Locate the cell with the specified text and output its (x, y) center coordinate. 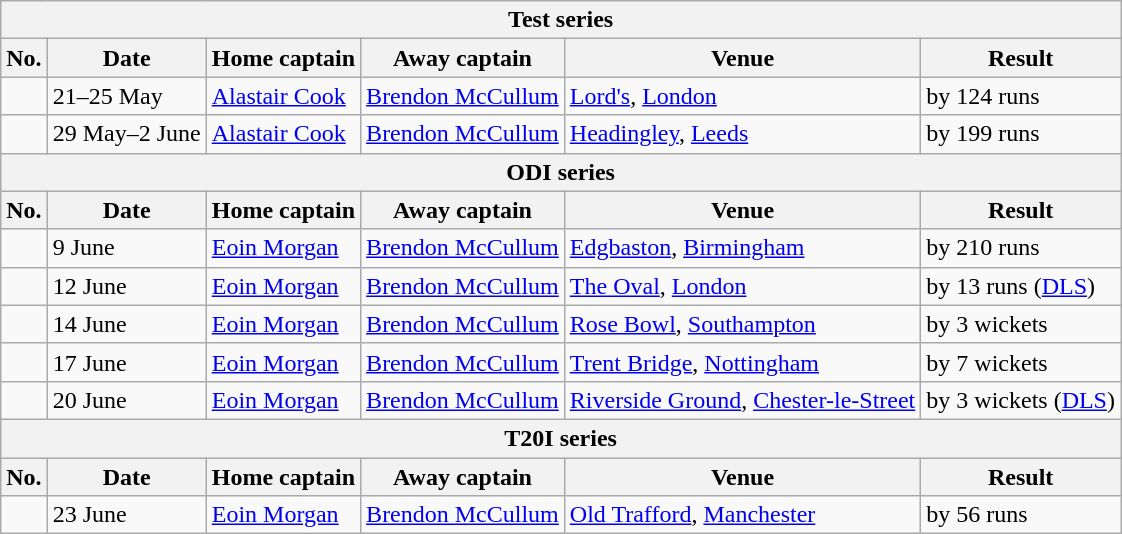
9 June (126, 248)
T20I series (561, 438)
23 June (126, 515)
by 199 runs (1021, 134)
by 124 runs (1021, 96)
29 May–2 June (126, 134)
20 June (126, 400)
by 3 wickets (1021, 324)
by 56 runs (1021, 515)
by 13 runs (DLS) (1021, 286)
Riverside Ground, Chester-le-Street (742, 400)
Test series (561, 20)
by 210 runs (1021, 248)
Lord's, London (742, 96)
The Oval, London (742, 286)
by 3 wickets (DLS) (1021, 400)
21–25 May (126, 96)
Headingley, Leeds (742, 134)
by 7 wickets (1021, 362)
12 June (126, 286)
Trent Bridge, Nottingham (742, 362)
Edgbaston, Birmingham (742, 248)
Old Trafford, Manchester (742, 515)
Rose Bowl, Southampton (742, 324)
ODI series (561, 172)
17 June (126, 362)
14 June (126, 324)
